Extract the (x, y) coordinate from the center of the cell holding the provided text.  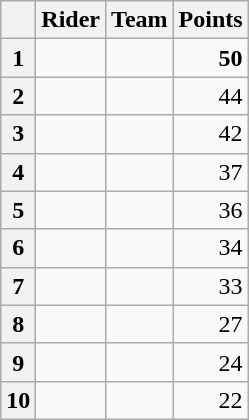
3 (18, 134)
4 (18, 172)
1 (18, 58)
27 (210, 324)
33 (210, 286)
2 (18, 96)
7 (18, 286)
37 (210, 172)
24 (210, 362)
42 (210, 134)
34 (210, 248)
Points (210, 20)
Rider (71, 20)
44 (210, 96)
8 (18, 324)
36 (210, 210)
9 (18, 362)
6 (18, 248)
10 (18, 400)
5 (18, 210)
22 (210, 400)
50 (210, 58)
Team (140, 20)
